Detect which cell encompasses the target text, then output its (x, y) center coordinate. 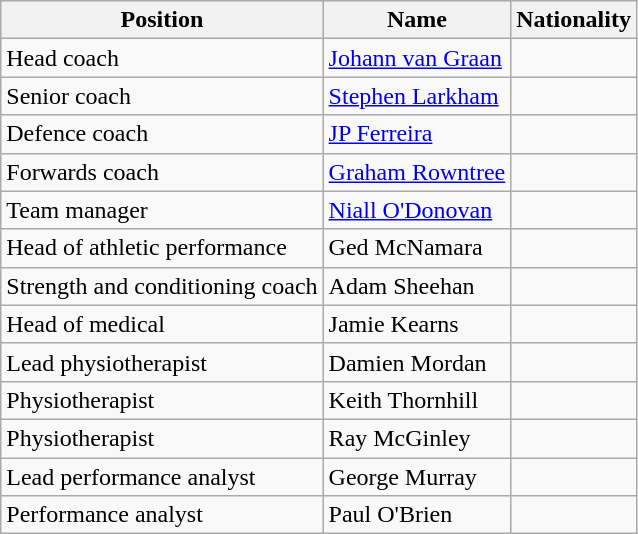
Forwards coach (162, 172)
Lead performance analyst (162, 477)
Jamie Kearns (417, 324)
Senior coach (162, 96)
Defence coach (162, 134)
Head coach (162, 58)
Name (417, 20)
Paul O'Brien (417, 515)
Graham Rowntree (417, 172)
Strength and conditioning coach (162, 286)
Position (162, 20)
Johann van Graan (417, 58)
Ray McGinley (417, 438)
Niall O'Donovan (417, 210)
Team manager (162, 210)
Lead physiotherapist (162, 362)
Keith Thornhill (417, 400)
JP Ferreira (417, 134)
Damien Mordan (417, 362)
Stephen Larkham (417, 96)
Performance analyst (162, 515)
Ged McNamara (417, 248)
George Murray (417, 477)
Head of medical (162, 324)
Head of athletic performance (162, 248)
Nationality (574, 20)
Adam Sheehan (417, 286)
